Return the [X, Y] coordinate for the center point of the cell that contains the specified text.  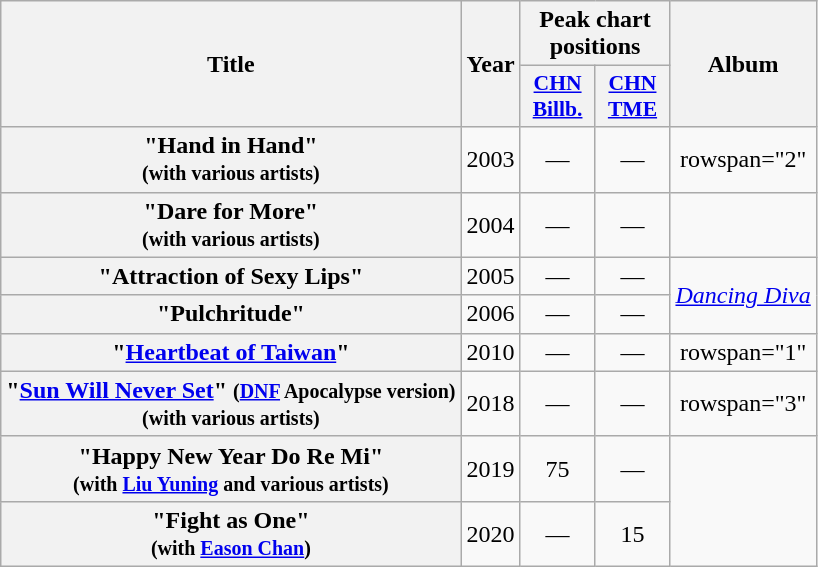
"Pulchritude" [231, 314]
75 [558, 468]
"Sun Will Never Set" (DNF Apocalypse version)(with various artists) [231, 404]
rowspan="1" [743, 352]
2005 [490, 276]
rowspan="2" [743, 160]
CHN Billb. [558, 96]
2018 [490, 404]
Album [743, 64]
CHN TME [632, 96]
15 [632, 534]
"Attraction of Sexy Lips" [231, 276]
"Hand in Hand"(with various artists) [231, 160]
"Heartbeat of Taiwan" [231, 352]
rowspan="3" [743, 404]
2006 [490, 314]
2019 [490, 468]
Peak chart positions [595, 34]
Title [231, 64]
2003 [490, 160]
2004 [490, 224]
2020 [490, 534]
"Dare for More"(with various artists) [231, 224]
"Happy New Year Do Re Mi"(with Liu Yuning and various artists) [231, 468]
2010 [490, 352]
Dancing Diva [743, 295]
Year [490, 64]
"Fight as One"(with Eason Chan) [231, 534]
